Scan for the cell matching the given text and deliver its [x, y] coordinate at center. 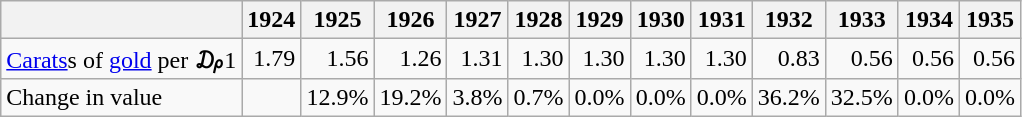
0.83 [788, 59]
32.5% [862, 97]
1.26 [410, 59]
1.31 [478, 59]
1931 [722, 20]
1932 [788, 20]
1930 [660, 20]
1926 [410, 20]
1927 [478, 20]
1935 [990, 20]
Change in value [122, 97]
1929 [600, 20]
1934 [928, 20]
1933 [862, 20]
1924 [272, 20]
19.2% [410, 97]
1925 [338, 20]
Caratss of gold per ₯1 [122, 59]
12.9% [338, 97]
3.8% [478, 97]
36.2% [788, 97]
0.7% [538, 97]
1928 [538, 20]
1.56 [338, 59]
1.79 [272, 59]
